Pinpoint the cell where the given text exists, returning its (X, Y) midpoint coordinate. 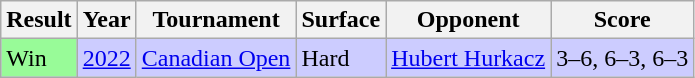
Score (622, 20)
Hubert Hurkacz (468, 58)
Result (39, 20)
Tournament (216, 20)
Hard (341, 58)
2022 (106, 58)
Win (39, 58)
3–6, 6–3, 6–3 (622, 58)
Canadian Open (216, 58)
Year (106, 20)
Opponent (468, 20)
Surface (341, 20)
